Provide the [X, Y] coordinate of the cell's center where the given text is located.  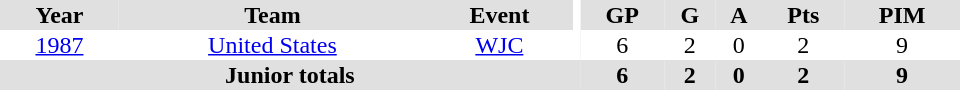
Team [272, 15]
G [690, 15]
PIM [902, 15]
Event [500, 15]
United States [272, 45]
A [738, 15]
Pts [804, 15]
1987 [60, 45]
Junior totals [290, 75]
WJC [500, 45]
GP [622, 15]
Year [60, 15]
